Determine the [X, Y] coordinate at the center of the cell enclosing the given text.  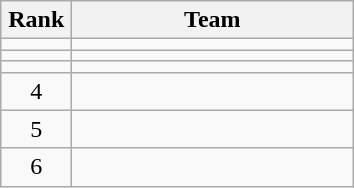
4 [36, 91]
5 [36, 129]
Team [212, 20]
6 [36, 167]
Rank [36, 20]
